Determine the [X, Y] coordinate at the center of the cell enclosing the given text.  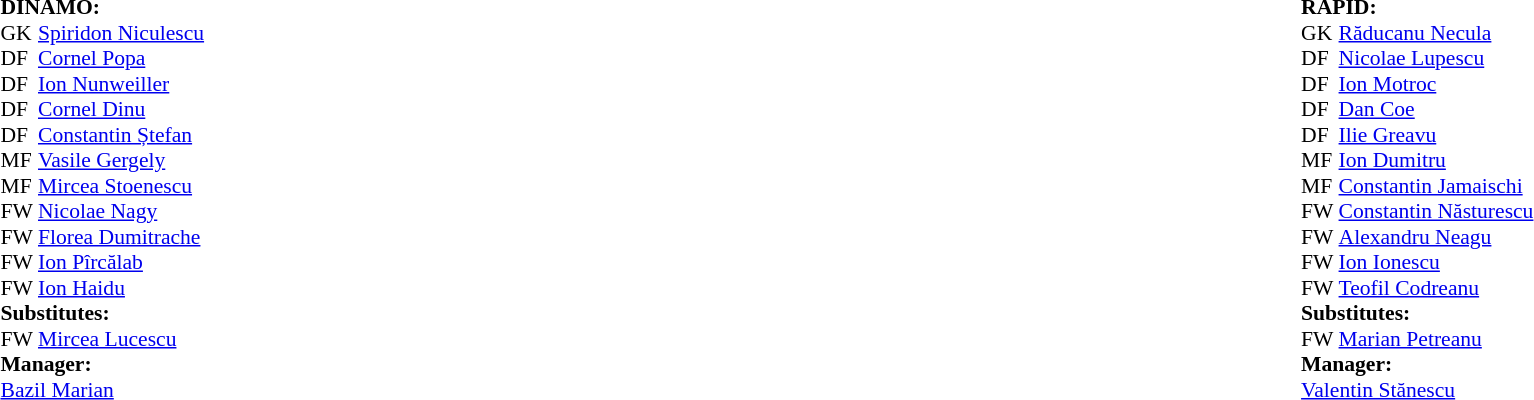
Ion Nunweiller [121, 84]
Ion Ionescu [1436, 263]
Nicolae Nagy [121, 211]
Marian Petreanu [1436, 339]
Dan Coe [1436, 109]
Nicolae Lupescu [1436, 59]
Florea Dumitrache [121, 237]
Alexandru Neagu [1436, 237]
Constantin Năsturescu [1436, 211]
Vasile Gergely [121, 161]
Teofil Codreanu [1436, 288]
Răducanu Necula [1436, 33]
Ion Motroc [1436, 84]
Ion Dumitru [1436, 161]
Spiridon Niculescu [121, 33]
Mircea Lucescu [121, 339]
Constantin Ștefan [121, 135]
Cornel Dinu [121, 109]
Ion Pîrcălab [121, 263]
Ilie Greavu [1436, 135]
Constantin Jamaischi [1436, 186]
Ion Haidu [121, 288]
Mircea Stoenescu [121, 186]
Cornel Popa [121, 59]
